Search for the cell housing the specified text and yield its [X, Y] center coordinate. 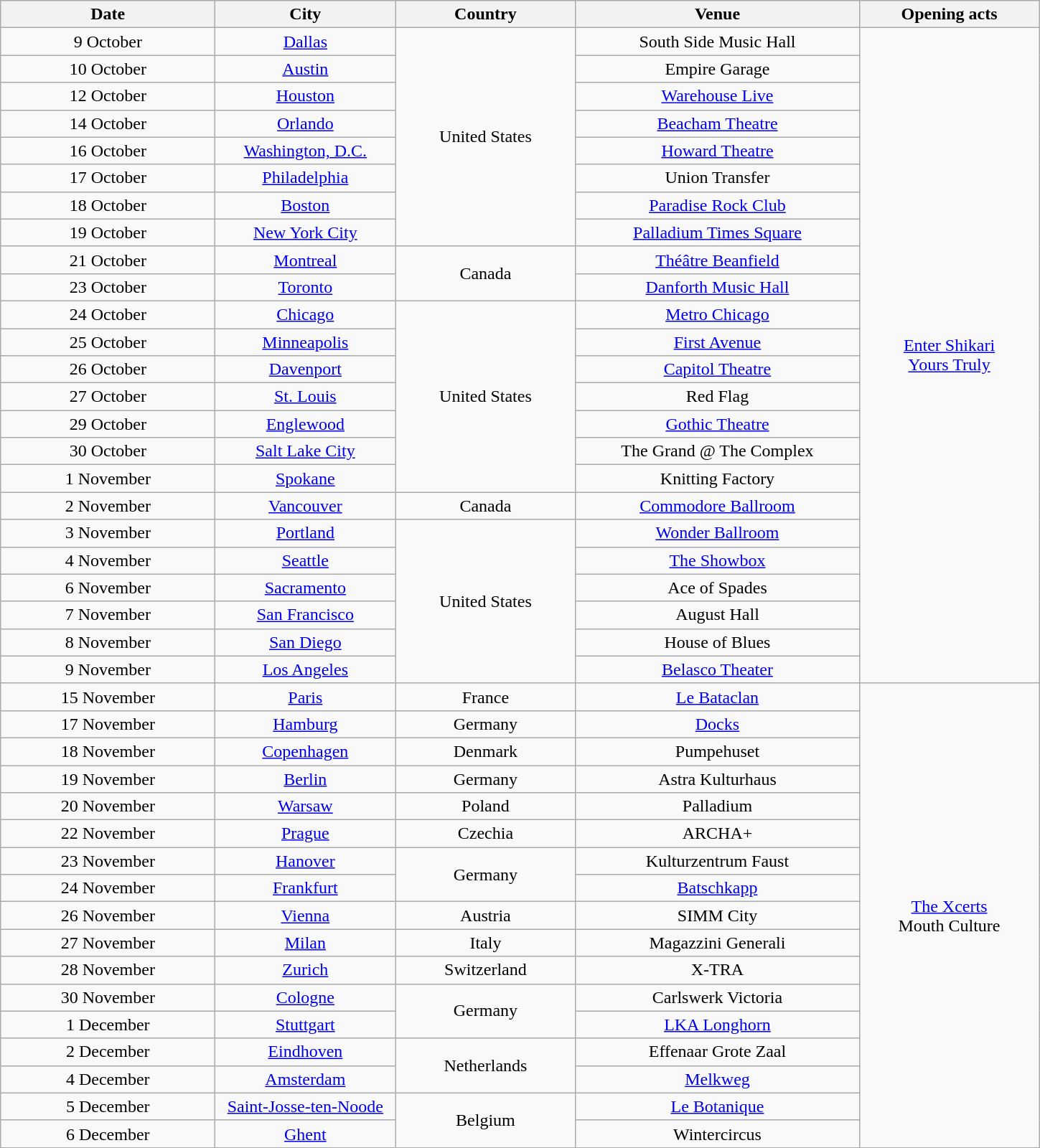
Philadelphia [306, 178]
2 November [108, 506]
Eindhoven [306, 1052]
Docks [718, 724]
Beacham Theatre [718, 123]
The XcertsMouth Culture [949, 916]
Country [485, 14]
City [306, 14]
Salt Lake City [306, 451]
Le Botanique [718, 1106]
Gothic Theatre [718, 424]
Montreal [306, 260]
9 October [108, 42]
Portland [306, 533]
Dallas [306, 42]
Vancouver [306, 506]
Union Transfer [718, 178]
Frankfurt [306, 888]
17 October [108, 178]
Melkweg [718, 1079]
Palladium [718, 806]
Warsaw [306, 806]
Carlswerk Victoria [718, 997]
Capitol Theatre [718, 370]
26 November [108, 916]
Warehouse Live [718, 96]
Spokane [306, 479]
19 November [108, 778]
10 October [108, 69]
2 December [108, 1052]
Vienna [306, 916]
First Avenue [718, 342]
18 November [108, 751]
25 October [108, 342]
16 October [108, 151]
San Diego [306, 642]
12 October [108, 96]
Hamburg [306, 724]
23 October [108, 287]
Commodore Ballroom [718, 506]
30 October [108, 451]
Ace of Spades [718, 588]
17 November [108, 724]
6 December [108, 1134]
Copenhagen [306, 751]
Czechia [485, 834]
5 December [108, 1106]
The Grand @ The Complex [718, 451]
Opening acts [949, 14]
Toronto [306, 287]
27 November [108, 943]
Venue [718, 14]
Date [108, 14]
Howard Theatre [718, 151]
Amsterdam [306, 1079]
South Side Music Hall [718, 42]
Ghent [306, 1134]
4 December [108, 1079]
Netherlands [485, 1065]
Wintercircus [718, 1134]
SIMM City [718, 916]
Belgium [485, 1120]
St. Louis [306, 397]
Kulturzentrum Faust [718, 861]
Washington, D.C. [306, 151]
29 October [108, 424]
Magazzini Generali [718, 943]
Palladium Times Square [718, 232]
House of Blues [718, 642]
Paradise Rock Club [718, 205]
Orlando [306, 123]
19 October [108, 232]
Belasco Theater [718, 669]
1 December [108, 1025]
Astra Kulturhaus [718, 778]
20 November [108, 806]
Red Flag [718, 397]
Théâtre Beanfield [718, 260]
6 November [108, 588]
27 October [108, 397]
3 November [108, 533]
15 November [108, 697]
Poland [485, 806]
Zurich [306, 970]
Knitting Factory [718, 479]
Seattle [306, 560]
26 October [108, 370]
21 October [108, 260]
Metro Chicago [718, 314]
Boston [306, 205]
Prague [306, 834]
France [485, 697]
ARCHA+ [718, 834]
23 November [108, 861]
4 November [108, 560]
Italy [485, 943]
Pumpehuset [718, 751]
Sacramento [306, 588]
30 November [108, 997]
Paris [306, 697]
1 November [108, 479]
24 October [108, 314]
August Hall [718, 615]
Englewood [306, 424]
San Francisco [306, 615]
22 November [108, 834]
Davenport [306, 370]
Chicago [306, 314]
LKA Longhorn [718, 1025]
Minneapolis [306, 342]
Los Angeles [306, 669]
Berlin [306, 778]
Austria [485, 916]
Cologne [306, 997]
Switzerland [485, 970]
Enter ShikariYours Truly [949, 356]
Empire Garage [718, 69]
9 November [108, 669]
Danforth Music Hall [718, 287]
Batschkapp [718, 888]
The Showbox [718, 560]
24 November [108, 888]
Milan [306, 943]
Denmark [485, 751]
7 November [108, 615]
28 November [108, 970]
18 October [108, 205]
Effenaar Grote Zaal [718, 1052]
Wonder Ballroom [718, 533]
New York City [306, 232]
Stuttgart [306, 1025]
Austin [306, 69]
Houston [306, 96]
Hanover [306, 861]
14 October [108, 123]
Saint-Josse-ten-Noode [306, 1106]
Le Bataclan [718, 697]
X-TRA [718, 970]
8 November [108, 642]
